Return the (X, Y) coordinate for the center point of the cell that contains the specified text.  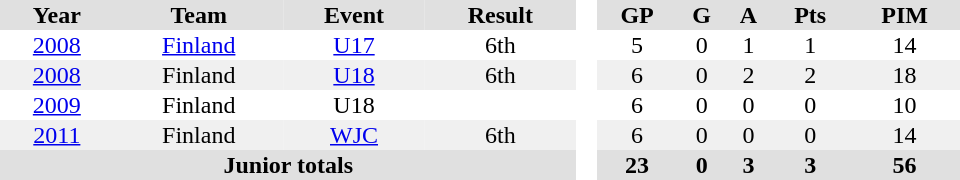
PIM (904, 15)
2011 (57, 135)
10 (904, 105)
Team (199, 15)
56 (904, 165)
Result (500, 15)
A (748, 15)
Junior totals (288, 165)
18 (904, 75)
G (702, 15)
Pts (810, 15)
Year (57, 15)
GP (638, 15)
2009 (57, 105)
U17 (354, 45)
5 (638, 45)
23 (638, 165)
Event (354, 15)
WJC (354, 135)
